Return (x, y) of the center of cell containing provided text 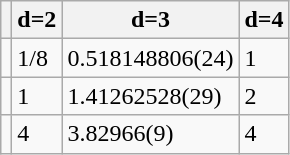
d=3 (150, 20)
2 (264, 96)
3.82966(9) (150, 134)
d=4 (264, 20)
1.41262528(29) (150, 96)
0.518148806(24) (150, 58)
1/8 (37, 58)
d=2 (37, 20)
